Return the (x, y) coordinate for the center point of the cell that contains the specified text.  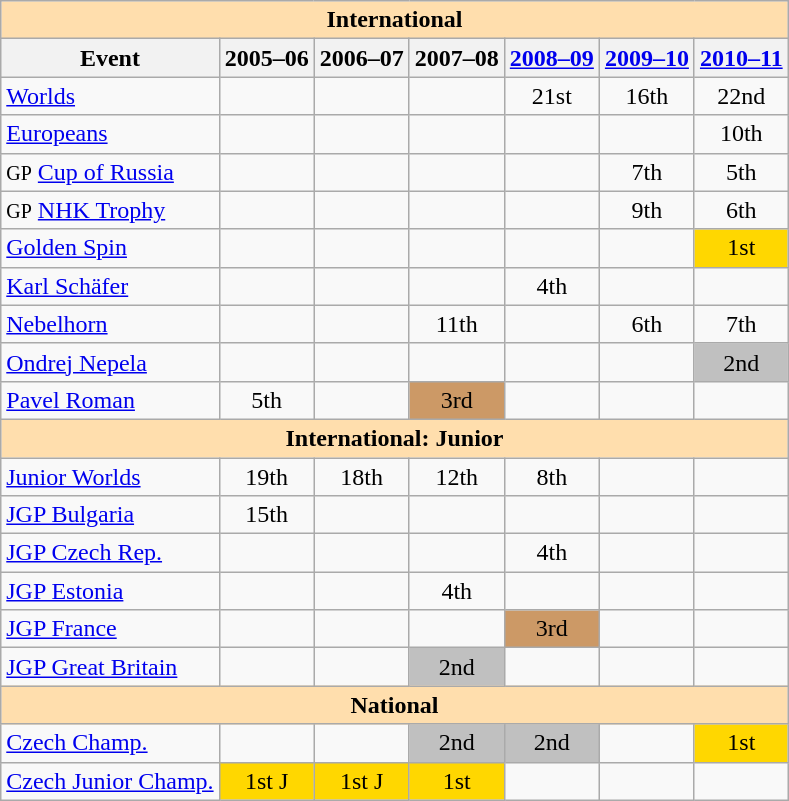
JGP Great Britain (110, 667)
Europeans (110, 134)
15th (266, 515)
Event (110, 58)
2005–06 (266, 58)
22nd (741, 96)
2007–08 (456, 58)
JGP France (110, 629)
Karl Schäfer (110, 286)
JGP Czech Rep. (110, 553)
Golden Spin (110, 248)
JGP Estonia (110, 591)
GP NHK Trophy (110, 210)
GP Cup of Russia (110, 172)
Nebelhorn (110, 324)
2008–09 (552, 58)
JGP Bulgaria (110, 515)
Ondrej Nepela (110, 362)
11th (456, 324)
12th (456, 477)
16th (646, 96)
International (394, 20)
Czech Junior Champ. (110, 781)
9th (646, 210)
Junior Worlds (110, 477)
2010–11 (741, 58)
2006–07 (362, 58)
Worlds (110, 96)
2009–10 (646, 58)
Czech Champ. (110, 743)
International: Junior (394, 438)
19th (266, 477)
10th (741, 134)
8th (552, 477)
18th (362, 477)
National (394, 705)
21st (552, 96)
Pavel Roman (110, 400)
